Pinpoint the cell where the given text exists, returning its [X, Y] midpoint coordinate. 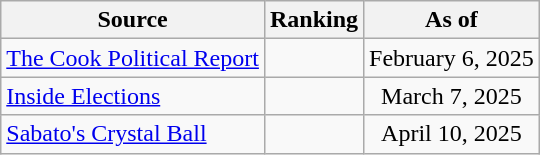
April 10, 2025 [452, 134]
Inside Elections [133, 96]
Ranking [314, 20]
Source [133, 20]
The Cook Political Report [133, 58]
As of [452, 20]
February 6, 2025 [452, 58]
March 7, 2025 [452, 96]
Sabato's Crystal Ball [133, 134]
